Find where the given text appears and provide that cell's center as (x, y) coordinate. 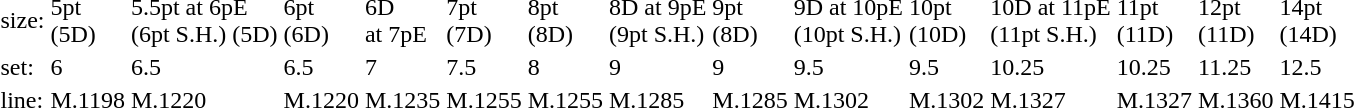
7.5 (484, 67)
7 (402, 67)
8 (565, 67)
11.25 (1236, 67)
6 (88, 67)
